Provide the [x, y] coordinate of the cell's center where the given text is located.  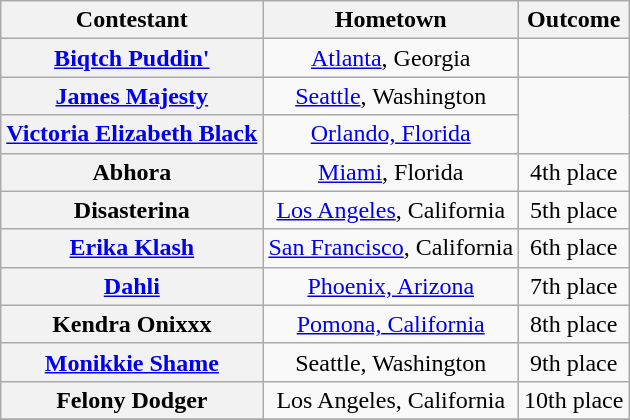
Kendra Onixxx [132, 324]
Contestant [132, 20]
5th place [574, 210]
Hometown [391, 20]
Disasterina [132, 210]
Orlando, Florida [391, 134]
7th place [574, 286]
Victoria Elizabeth Black [132, 134]
Felony Dodger [132, 400]
Biqtch Puddin' [132, 58]
Erika Klash [132, 248]
6th place [574, 248]
8th place [574, 324]
Dahli [132, 286]
San Francisco, California [391, 248]
Pomona, California [391, 324]
Phoenix, Arizona [391, 286]
Abhora [132, 172]
4th place [574, 172]
Outcome [574, 20]
James Majesty [132, 96]
Miami, Florida [391, 172]
Atlanta, Georgia [391, 58]
10th place [574, 400]
Monikkie Shame [132, 362]
9th place [574, 362]
